Identify which cell holds the provided text, then report its [X, Y] central coordinate. 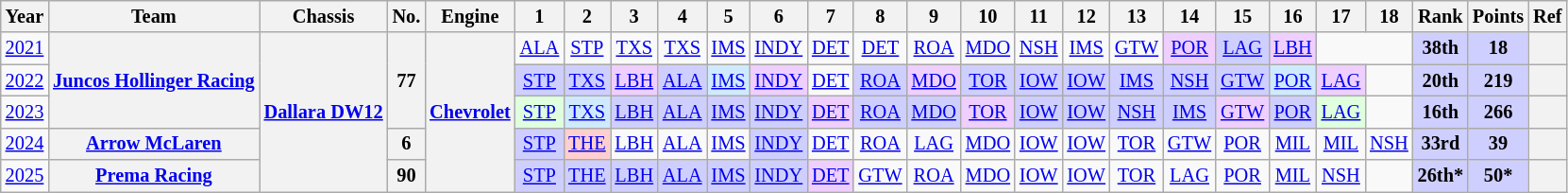
Team [153, 16]
77 [407, 79]
Juncos Hollinger Racing [153, 79]
7 [831, 16]
No. [407, 16]
12 [1086, 16]
10 [987, 16]
33rd [1441, 144]
266 [1498, 112]
5 [729, 16]
90 [407, 176]
2024 [25, 144]
Arrow McLaren [153, 144]
4 [683, 16]
14 [1189, 16]
Chassis [324, 16]
1 [540, 16]
Dallara DW12 [324, 112]
15 [1242, 16]
2025 [25, 176]
26th* [1441, 176]
50* [1498, 176]
39 [1498, 144]
2023 [25, 112]
Chevrolet [470, 112]
Year [25, 16]
3 [633, 16]
219 [1498, 80]
16th [1441, 112]
2022 [25, 80]
Engine [470, 16]
2 [587, 16]
Points [1498, 16]
9 [933, 16]
11 [1038, 16]
Ref [1547, 16]
17 [1341, 16]
2021 [25, 48]
16 [1292, 16]
38th [1441, 48]
20th [1441, 80]
Rank [1441, 16]
13 [1137, 16]
Prema Racing [153, 176]
8 [880, 16]
